Return the (X, Y) coordinate for the center point of the cell that contains the specified text.  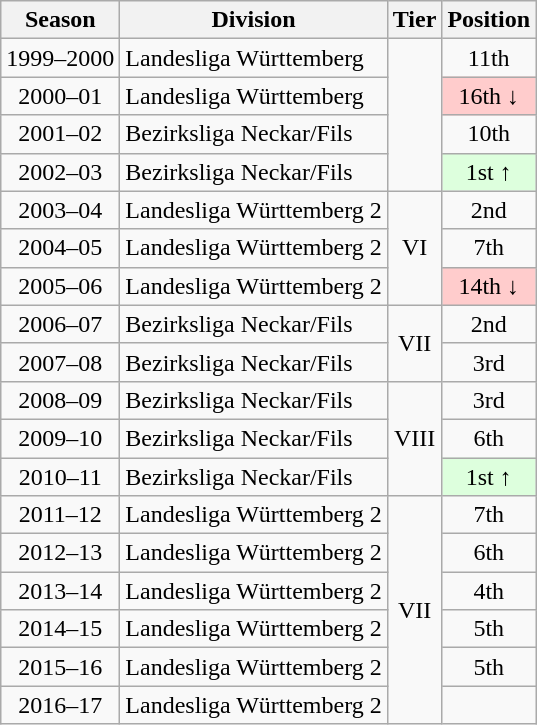
VIII (414, 438)
1999–2000 (60, 58)
4th (489, 591)
2005–06 (60, 286)
2003–04 (60, 210)
Position (489, 20)
Season (60, 20)
16th ↓ (489, 96)
2001–02 (60, 134)
2008–09 (60, 400)
2002–03 (60, 172)
10th (489, 134)
2000–01 (60, 96)
2007–08 (60, 362)
14th ↓ (489, 286)
2006–07 (60, 324)
Tier (414, 20)
2011–12 (60, 515)
2010–11 (60, 477)
2015–16 (60, 667)
2012–13 (60, 553)
Division (254, 20)
2014–15 (60, 629)
11th (489, 58)
2009–10 (60, 438)
2016–17 (60, 705)
2013–14 (60, 591)
VI (414, 248)
2004–05 (60, 248)
